Scan for the cell matching the given text and deliver its (x, y) coordinate at center. 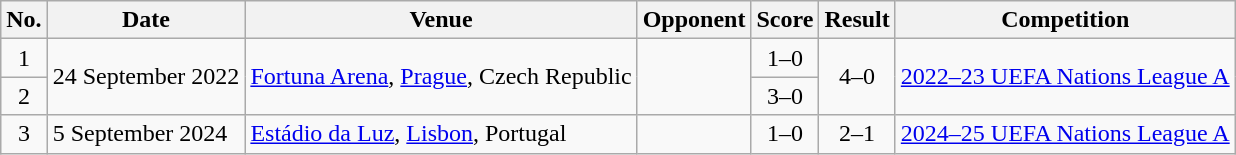
24 September 2022 (146, 77)
2022–23 UEFA Nations League A (1065, 77)
Venue (441, 20)
3 (24, 134)
4–0 (857, 77)
Score (785, 20)
Competition (1065, 20)
5 September 2024 (146, 134)
Estádio da Luz, Lisbon, Portugal (441, 134)
No. (24, 20)
2 (24, 96)
1 (24, 58)
Fortuna Arena, Prague, Czech Republic (441, 77)
2024–25 UEFA Nations League A (1065, 134)
3–0 (785, 96)
Result (857, 20)
2–1 (857, 134)
Opponent (694, 20)
Date (146, 20)
